Return the (X, Y) coordinate for the center point of the cell that contains the specified text.  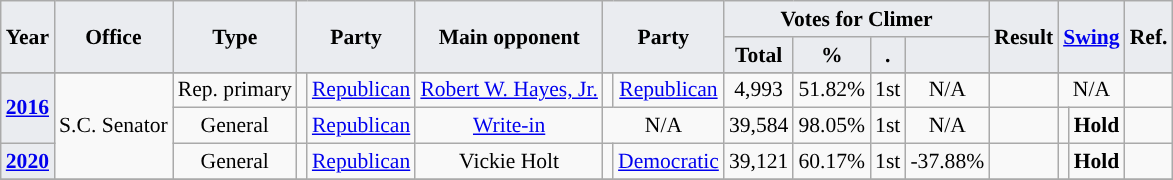
Rep. primary (235, 90)
Type (235, 36)
2020 (28, 162)
39,121 (758, 162)
98.05% (832, 126)
. (888, 55)
Robert W. Hayes, Jr. (509, 90)
Swing (1092, 36)
% (832, 55)
Main opponent (509, 36)
S.C. Senator (114, 126)
2016 (28, 108)
Year (28, 36)
-37.88% (947, 162)
Write-in (509, 126)
39,584 (758, 126)
Votes for Climer (856, 19)
Total (758, 55)
4,993 (758, 90)
51.82% (832, 90)
Vickie Holt (509, 162)
Office (114, 36)
Democratic (668, 162)
60.17% (832, 162)
Result (1024, 36)
Ref. (1149, 36)
